Locate the cell with the specified text and output its [x, y] center coordinate. 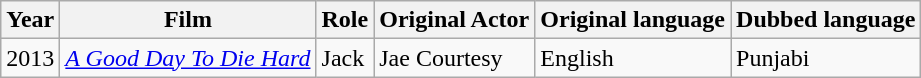
Original language [633, 20]
Dubbed language [826, 20]
Jack [345, 58]
Role [345, 20]
Year [30, 20]
English [633, 58]
A Good Day To Die Hard [188, 58]
Film [188, 20]
2013 [30, 58]
Punjabi [826, 58]
Original Actor [454, 20]
Jae Courtesy [454, 58]
